Locate the cell with the specified text and output its (x, y) center coordinate. 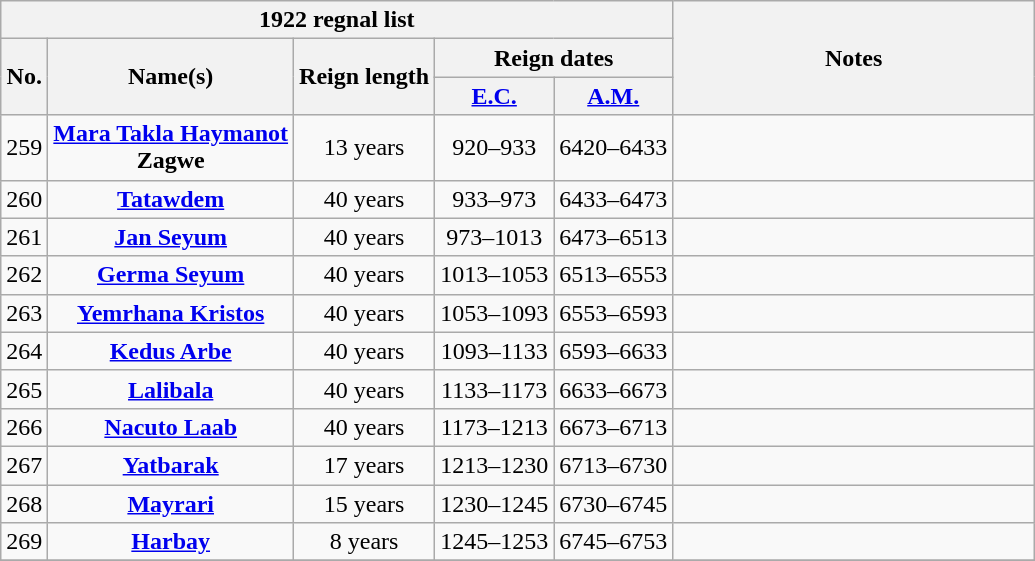
1053–1093 (494, 313)
1093–1133 (494, 351)
263 (24, 313)
Nacuto Laab (171, 427)
6633–6673 (614, 389)
No. (24, 77)
6713–6730 (614, 465)
6730–6745 (614, 503)
Jan Seyum (171, 237)
1213–1230 (494, 465)
6513–6553 (614, 275)
261 (24, 237)
Tatawdem (171, 199)
Mara Takla HaymanotZagwe (171, 148)
973–1013 (494, 237)
6473–6513 (614, 237)
267 (24, 465)
Kedus Arbe (171, 351)
260 (24, 199)
262 (24, 275)
265 (24, 389)
Yatbarak (171, 465)
Notes (854, 58)
8 years (364, 542)
1922 regnal list (337, 20)
1245–1253 (494, 542)
17 years (364, 465)
920–933 (494, 148)
15 years (364, 503)
1230–1245 (494, 503)
1133–1173 (494, 389)
Lalibala (171, 389)
Reign dates (554, 58)
266 (24, 427)
6593–6633 (614, 351)
268 (24, 503)
Mayrari (171, 503)
6420–6433 (614, 148)
933–973 (494, 199)
13 years (364, 148)
264 (24, 351)
E.C. (494, 96)
259 (24, 148)
A.M. (614, 96)
6553–6593 (614, 313)
1013–1053 (494, 275)
1173–1213 (494, 427)
269 (24, 542)
6673–6713 (614, 427)
6745–6753 (614, 542)
Reign length (364, 77)
6433–6473 (614, 199)
Germa Seyum (171, 275)
Yemrhana Kristos (171, 313)
Harbay (171, 542)
Name(s) (171, 77)
